For the text-containing cell, return its midpoint in [X, Y] coordinate format. 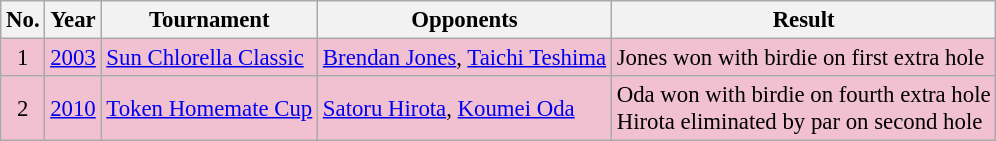
1 [23, 58]
Year [73, 20]
Result [804, 20]
No. [23, 20]
Brendan Jones, Taichi Teshima [465, 58]
2 [23, 108]
2010 [73, 108]
2003 [73, 58]
Sun Chlorella Classic [210, 58]
Token Homemate Cup [210, 108]
Satoru Hirota, Koumei Oda [465, 108]
Tournament [210, 20]
Oda won with birdie on fourth extra holeHirota eliminated by par on second hole [804, 108]
Jones won with birdie on first extra hole [804, 58]
Opponents [465, 20]
